Capture the cell that displays the provided text and extract its (x, y) central coordinate. 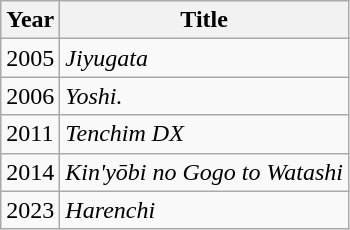
Harenchi (204, 210)
Title (204, 20)
Kin'yōbi no Gogo to Watashi (204, 172)
2006 (30, 96)
Yoshi. (204, 96)
Tenchim DX (204, 134)
Year (30, 20)
2005 (30, 58)
2011 (30, 134)
Jiyugata (204, 58)
2023 (30, 210)
2014 (30, 172)
